Provide the [X, Y] coordinate of the cell's center where the given text is located.  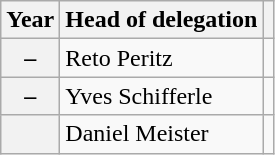
Reto Peritz [162, 58]
Year [30, 20]
Head of delegation [162, 20]
Daniel Meister [162, 134]
Yves Schifferle [162, 96]
